From the cell containing the given text, extract its center point as [x, y] coordinate. 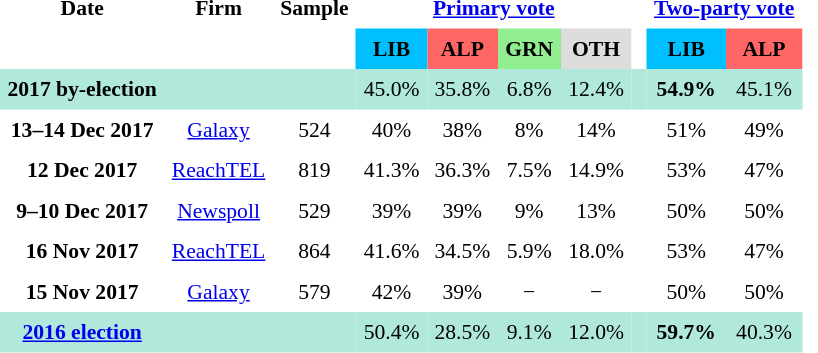
14.9% [596, 170]
40% [392, 129]
12.4% [596, 89]
13–14 Dec 2017 [82, 129]
9–10 Dec 2017 [82, 210]
34.5% [462, 251]
GRN [530, 48]
9% [530, 210]
42% [392, 291]
819 [314, 170]
28.5% [462, 332]
12 Dec 2017 [82, 170]
35.8% [462, 89]
59.7% [686, 332]
38% [462, 129]
16 Nov 2017 [82, 251]
8% [530, 129]
15 Nov 2017 [82, 291]
9.1% [530, 332]
18.0% [596, 251]
41.6% [392, 251]
14% [596, 129]
50.4% [392, 332]
45.0% [392, 89]
51% [686, 129]
529 [314, 210]
6.8% [530, 89]
864 [314, 251]
54.9% [686, 89]
12.0% [596, 332]
41.3% [392, 170]
OTH [596, 48]
524 [314, 129]
Newspoll [218, 210]
2016 election [82, 332]
5.9% [530, 251]
49% [764, 129]
2017 by-election [82, 89]
13% [596, 210]
7.5% [530, 170]
579 [314, 291]
40.3% [764, 332]
45.1% [764, 89]
36.3% [462, 170]
